Locate the cell with the specified text and output its [X, Y] center coordinate. 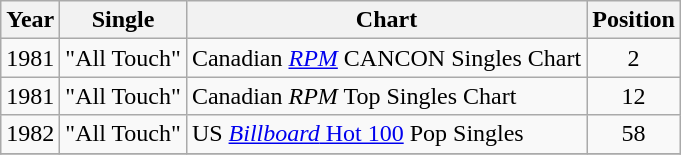
Canadian RPM Top Singles Chart [386, 96]
2 [634, 58]
Chart [386, 20]
Canadian RPM CANCON Singles Chart [386, 58]
Year [30, 20]
58 [634, 134]
US Billboard Hot 100 Pop Singles [386, 134]
1982 [30, 134]
Single [124, 20]
Position [634, 20]
12 [634, 96]
